Scan for the cell matching the given text and deliver its (x, y) coordinate at center. 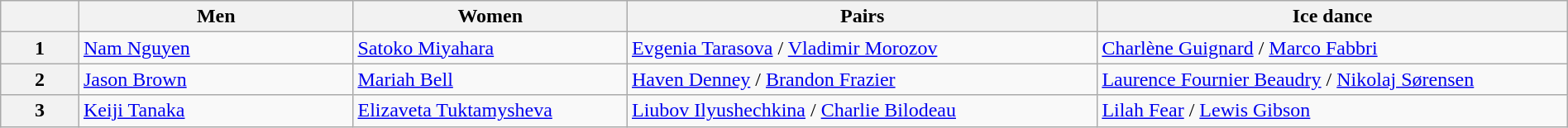
Haven Denney / Brandon Frazier (863, 79)
Liubov Ilyushechkina / Charlie Bilodeau (863, 111)
Charlène Guignard / Marco Fabbri (1332, 48)
Keiji Tanaka (216, 111)
Women (490, 17)
3 (40, 111)
1 (40, 48)
Jason Brown (216, 79)
Elizaveta Tuktamysheva (490, 111)
2 (40, 79)
Nam Nguyen (216, 48)
Lilah Fear / Lewis Gibson (1332, 111)
Pairs (863, 17)
Mariah Bell (490, 79)
Evgenia Tarasova / Vladimir Morozov (863, 48)
Men (216, 17)
Ice dance (1332, 17)
Satoko Miyahara (490, 48)
Laurence Fournier Beaudry / Nikolaj Sørensen (1332, 79)
